Locate the cell with the specified text and output its [X, Y] center coordinate. 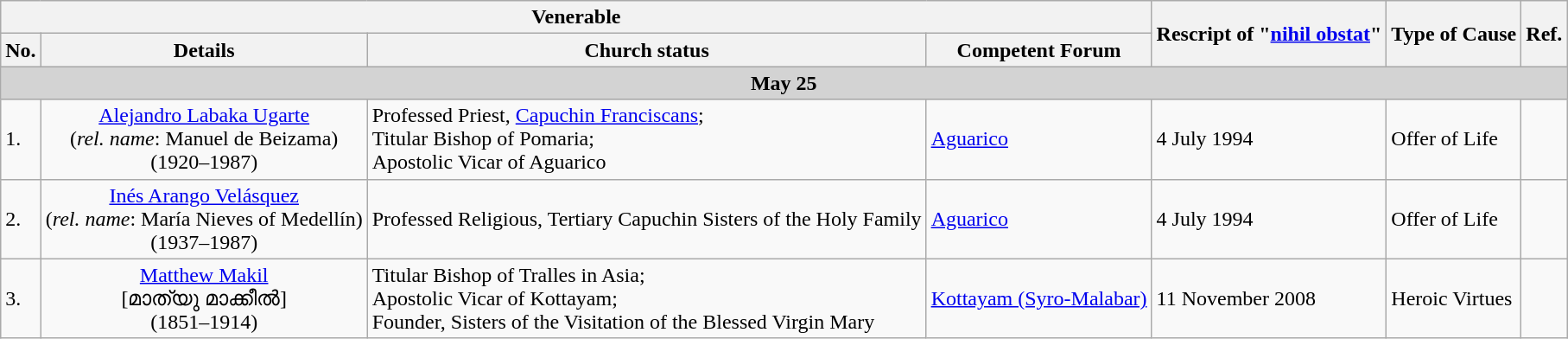
1. [21, 139]
Professed Priest, Capuchin Franciscans;Titular Bishop of Pomaria;Apostolic Vicar of Aguarico [646, 139]
May 25 [784, 83]
3. [21, 298]
Inés Arango Velásquez(rel. name: María Nieves of Medellín)(1937–1987) [204, 219]
Heroic Virtues [1454, 298]
11 November 2008 [1269, 298]
Matthew Makil[മാത്യു മാക്കീൽ](1851–1914) [204, 298]
Details [204, 50]
Titular Bishop of Tralles in Asia;Apostolic Vicar of Kottayam;Founder, Sisters of the Visitation of the Blessed Virgin Mary [646, 298]
Kottayam (Syro-Malabar) [1038, 298]
Alejandro Labaka Ugarte(rel. name: Manuel de Beizama)(1920–1987) [204, 139]
Competent Forum [1038, 50]
2. [21, 219]
Rescript of "nihil obstat" [1269, 34]
Ref. [1545, 34]
No. [21, 50]
Professed Religious, Tertiary Capuchin Sisters of the Holy Family [646, 219]
Church status [646, 50]
Venerable [576, 17]
Type of Cause [1454, 34]
